Pinpoint the cell where the given text exists, returning its [x, y] midpoint coordinate. 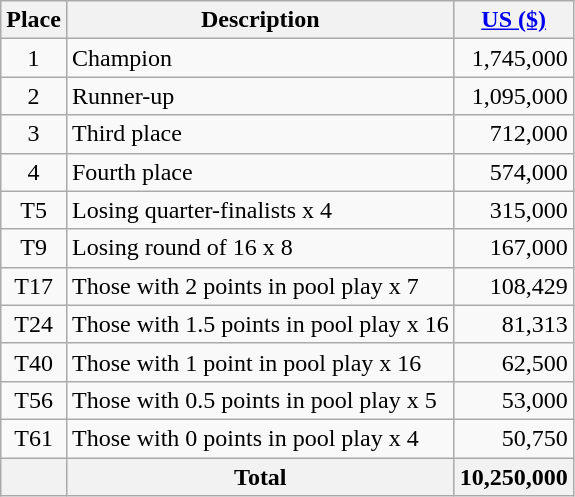
1,745,000 [514, 58]
315,000 [514, 210]
Losing round of 16 x 8 [260, 248]
T40 [34, 362]
50,750 [514, 438]
T17 [34, 286]
T9 [34, 248]
T24 [34, 324]
Those with 2 points in pool play x 7 [260, 286]
62,500 [514, 362]
4 [34, 172]
Fourth place [260, 172]
Losing quarter-finalists x 4 [260, 210]
81,313 [514, 324]
Champion [260, 58]
Those with 0.5 points in pool play x 5 [260, 400]
Those with 0 points in pool play x 4 [260, 438]
1,095,000 [514, 96]
108,429 [514, 286]
Runner-up [260, 96]
US ($) [514, 20]
Place [34, 20]
167,000 [514, 248]
Description [260, 20]
T56 [34, 400]
574,000 [514, 172]
Total [260, 477]
2 [34, 96]
T61 [34, 438]
10,250,000 [514, 477]
712,000 [514, 134]
Those with 1.5 points in pool play x 16 [260, 324]
Third place [260, 134]
T5 [34, 210]
3 [34, 134]
53,000 [514, 400]
Those with 1 point in pool play x 16 [260, 362]
1 [34, 58]
